Return the [X, Y] coordinate for the center point of the cell that contains the specified text.  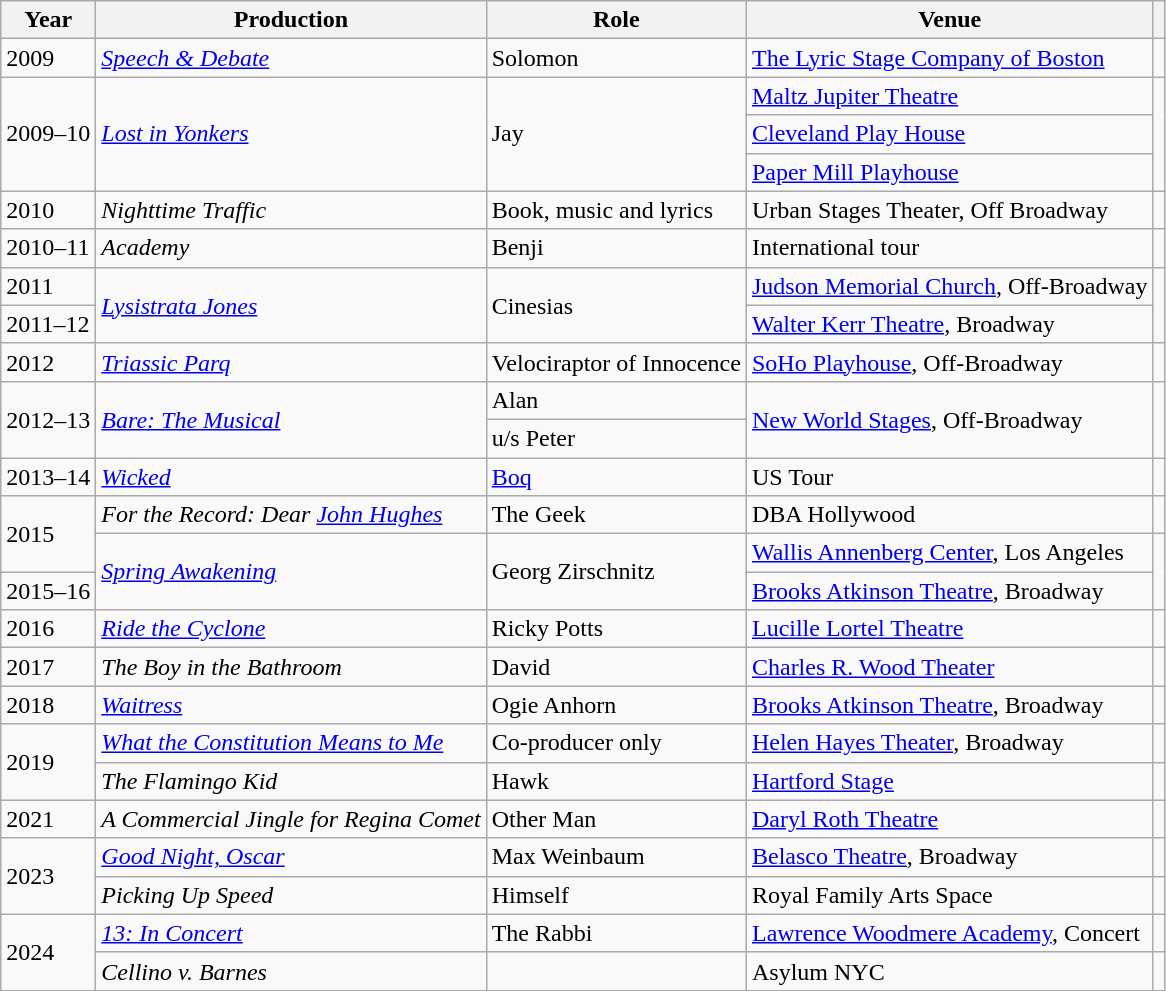
Georg Zirschnitz [616, 572]
Book, music and lyrics [616, 210]
Year [48, 20]
Royal Family Arts Space [950, 895]
Jay [616, 134]
Judson Memorial Church, Off-Broadway [950, 286]
2015–16 [48, 591]
Belasco Theatre, Broadway [950, 857]
Max Weinbaum [616, 857]
13: In Concert [291, 933]
2016 [48, 629]
The Rabbi [616, 933]
David [616, 667]
Ride the Cyclone [291, 629]
2010 [48, 210]
Walter Kerr Theatre, Broadway [950, 324]
Waitress [291, 705]
Cinesias [616, 305]
Cleveland Play House [950, 134]
Maltz Jupiter Theatre [950, 96]
u/s Peter [616, 438]
2011–12 [48, 324]
Lawrence Woodmere Academy, Concert [950, 933]
Hartford Stage [950, 781]
The Flamingo Kid [291, 781]
Alan [616, 400]
Daryl Roth Theatre [950, 819]
2023 [48, 876]
Spring Awakening [291, 572]
2015 [48, 534]
Bare: The Musical [291, 419]
Asylum NYC [950, 971]
Speech & Debate [291, 58]
The Geek [616, 515]
Paper Mill Playhouse [950, 172]
Picking Up Speed [291, 895]
DBA Hollywood [950, 515]
For the Record: Dear John Hughes [291, 515]
What the Constitution Means to Me [291, 743]
2024 [48, 952]
Hawk [616, 781]
US Tour [950, 477]
2009–10 [48, 134]
2012 [48, 362]
Charles R. Wood Theater [950, 667]
The Lyric Stage Company of Boston [950, 58]
Role [616, 20]
Wallis Annenberg Center, Los Angeles [950, 553]
2010–11 [48, 248]
2019 [48, 762]
Other Man [616, 819]
Co-producer only [616, 743]
Production [291, 20]
2018 [48, 705]
Lucille Lortel Theatre [950, 629]
2013–14 [48, 477]
Lysistrata Jones [291, 305]
Venue [950, 20]
Helen Hayes Theater, Broadway [950, 743]
2012–13 [48, 419]
Solomon [616, 58]
Cellino v. Barnes [291, 971]
Nighttime Traffic [291, 210]
Wicked [291, 477]
2011 [48, 286]
Academy [291, 248]
Lost in Yonkers [291, 134]
Himself [616, 895]
2009 [48, 58]
A Commercial Jingle for Regina Comet [291, 819]
Urban Stages Theater, Off Broadway [950, 210]
The Boy in the Bathroom [291, 667]
Good Night, Oscar [291, 857]
Triassic Parq [291, 362]
Benji [616, 248]
Ogie Anhorn [616, 705]
New World Stages, Off-Broadway [950, 419]
SoHo Playhouse, Off-Broadway [950, 362]
Ricky Potts [616, 629]
Velociraptor of Innocence [616, 362]
International tour [950, 248]
2017 [48, 667]
Boq [616, 477]
2021 [48, 819]
